Identify which cell holds the provided text, then report its [x, y] central coordinate. 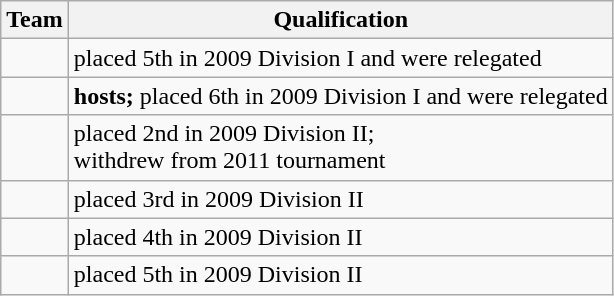
placed 3rd in 2009 Division II [340, 199]
Qualification [340, 20]
placed 4th in 2009 Division II [340, 237]
hosts; placed 6th in 2009 Division I and were relegated [340, 96]
Team [35, 20]
placed 5th in 2009 Division I and were relegated [340, 58]
placed 2nd in 2009 Division II;withdrew from 2011 tournament [340, 148]
placed 5th in 2009 Division II [340, 275]
